Determine the [x, y] coordinate at the center of the cell enclosing the given text.  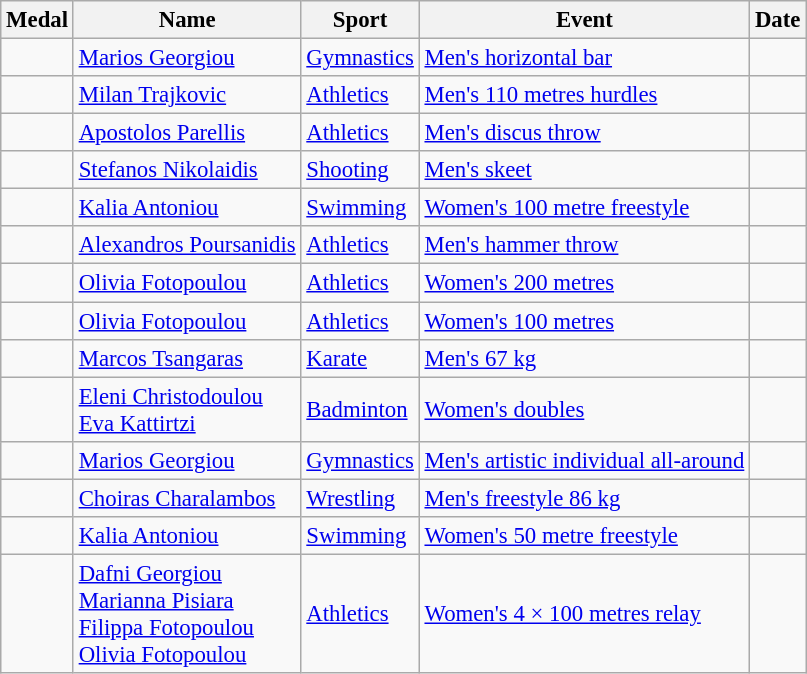
Women's 100 metres [584, 321]
Women's 100 metre freestyle [584, 208]
Men's 110 metres hurdles [584, 95]
Women's 50 metre freestyle [584, 536]
Stefanos Nikolaidis [187, 170]
Sport [360, 20]
Dafni GeorgiouMarianna PisiaraFilippa FotopoulouOlivia Fotopoulou [187, 614]
Milan Trajkovic [187, 95]
Date [778, 20]
Men's horizontal bar [584, 58]
Men's artistic individual all-around [584, 460]
Women's doubles [584, 410]
Men's hammer throw [584, 245]
Choiras Charalambos [187, 498]
Men's freestyle 86 kg [584, 498]
Apostolos Parellis [187, 133]
Men's discus throw [584, 133]
Badminton [360, 410]
Alexandros Poursanidis [187, 245]
Men's skeet [584, 170]
Shooting [360, 170]
Women's 4 × 100 metres relay [584, 614]
Event [584, 20]
Wrestling [360, 498]
Women's 200 metres [584, 283]
Karate [360, 358]
Men's 67 kg [584, 358]
Marcos Tsangaras [187, 358]
Medal [38, 20]
Name [187, 20]
Eleni ChristodoulouEva Kattirtzi [187, 410]
